Output the (X, Y) coordinate of the center of the cell containing the given text.  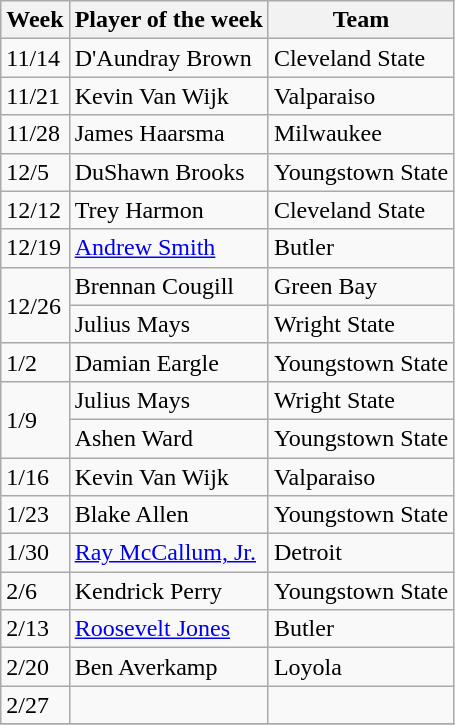
12/19 (35, 248)
1/16 (35, 477)
Ben Averkamp (168, 667)
2/6 (35, 591)
12/12 (35, 210)
Kendrick Perry (168, 591)
Week (35, 20)
Damian Eargle (168, 362)
Ray McCallum, Jr. (168, 553)
Roosevelt Jones (168, 629)
Detroit (360, 553)
11/28 (35, 134)
Milwaukee (360, 134)
Blake Allen (168, 515)
Player of the week (168, 20)
Green Bay (360, 286)
Team (360, 20)
Trey Harmon (168, 210)
Ashen Ward (168, 438)
James Haarsma (168, 134)
D'Aundray Brown (168, 58)
2/27 (35, 705)
11/14 (35, 58)
DuShawn Brooks (168, 172)
2/20 (35, 667)
1/9 (35, 419)
Andrew Smith (168, 248)
Brennan Cougill (168, 286)
1/23 (35, 515)
12/26 (35, 305)
Loyola (360, 667)
1/2 (35, 362)
12/5 (35, 172)
11/21 (35, 96)
2/13 (35, 629)
1/30 (35, 553)
